For the text-containing cell, return its midpoint in (X, Y) coordinate format. 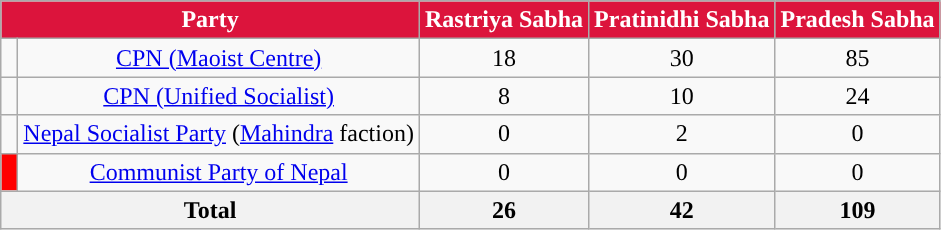
2 (682, 134)
Pradesh Sabha (858, 20)
10 (682, 96)
CPN (Maoist Centre) (219, 58)
8 (504, 96)
24 (858, 96)
Party (210, 20)
Total (210, 210)
42 (682, 210)
109 (858, 210)
85 (858, 58)
Nepal Socialist Party (Mahindra faction) (219, 134)
CPN (Unified Socialist) (219, 96)
26 (504, 210)
Communist Party of Nepal (219, 172)
Pratinidhi Sabha (682, 20)
Rastriya Sabha (504, 20)
18 (504, 58)
30 (682, 58)
